Extract the (X, Y) coordinate from the center of the cell holding the provided text.  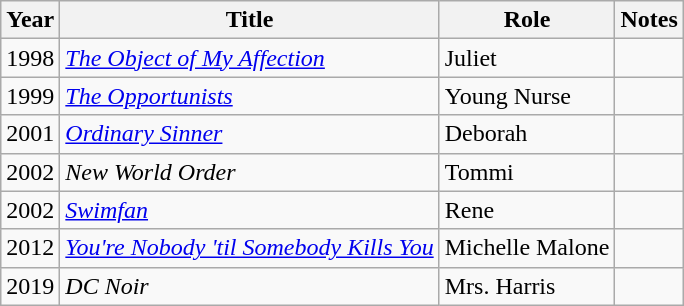
You're Nobody 'til Somebody Kills You (250, 248)
Swimfan (250, 210)
Mrs. Harris (527, 286)
Ordinary Sinner (250, 134)
2019 (30, 286)
Deborah (527, 134)
Year (30, 20)
New World Order (250, 172)
The Object of My Affection (250, 58)
DC Noir (250, 286)
Title (250, 20)
Michelle Malone (527, 248)
Juliet (527, 58)
Young Nurse (527, 96)
Tommi (527, 172)
2001 (30, 134)
Rene (527, 210)
Role (527, 20)
The Opportunists (250, 96)
1999 (30, 96)
Notes (649, 20)
2012 (30, 248)
1998 (30, 58)
